Pinpoint the cell where the given text exists, returning its (X, Y) midpoint coordinate. 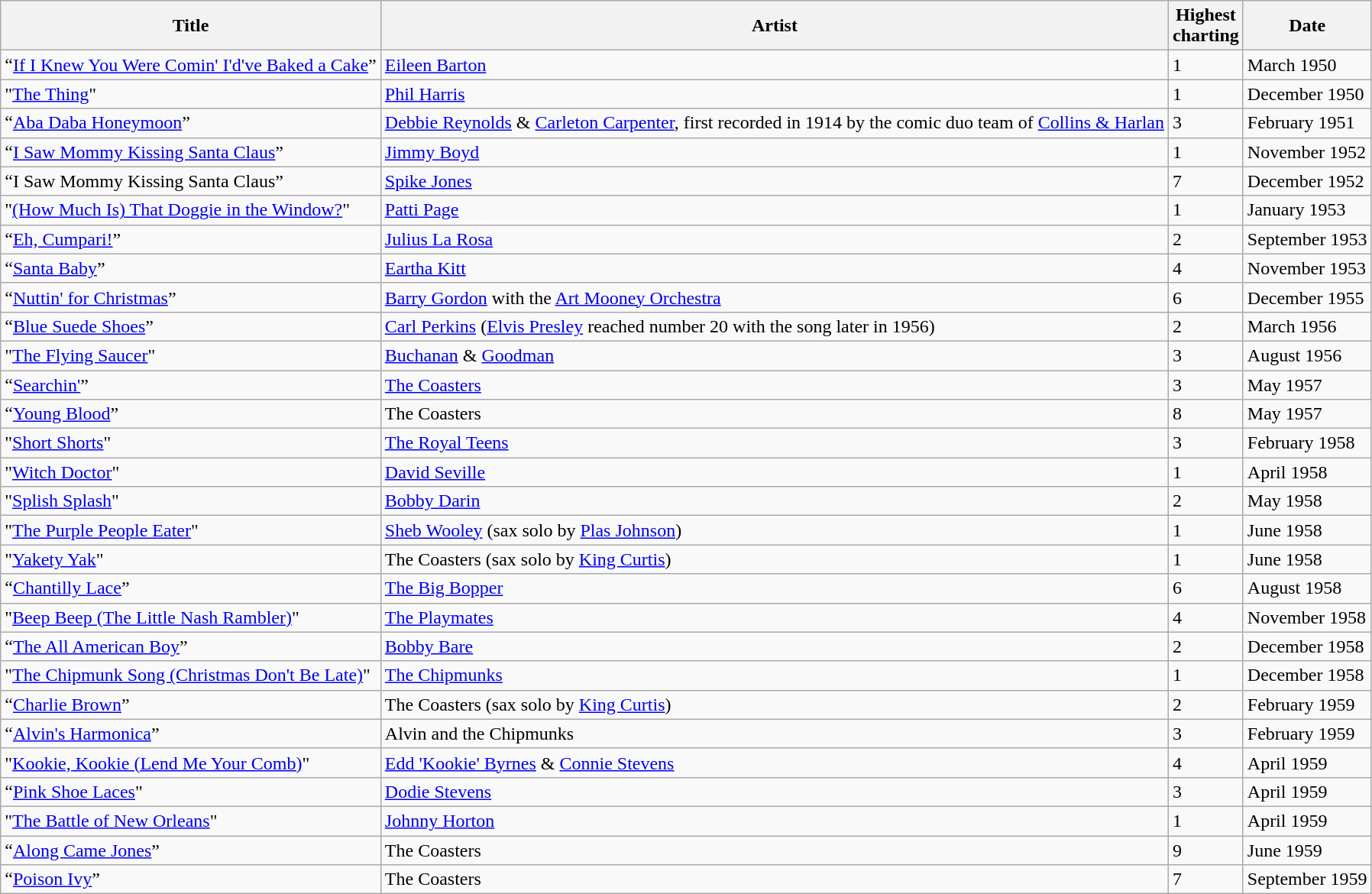
Johnny Horton (775, 821)
November 1952 (1307, 152)
June 1959 (1307, 850)
Dodie Stevens (775, 792)
“Searchin'” (191, 384)
“Pink Shoe Laces" (191, 792)
Eartha Kitt (775, 268)
“If I Knew You Were Comin' I'd've Baked a Cake” (191, 65)
“Nuttin' for Christmas” (191, 297)
9 (1206, 850)
"Yakety Yak" (191, 559)
December 1950 (1307, 94)
Eileen Barton (775, 65)
December 1955 (1307, 297)
“Charlie Brown” (191, 705)
“Along Came Jones” (191, 850)
Debbie Reynolds & Carleton Carpenter, first recorded in 1914 by the comic duo team of Collins & Harlan (775, 123)
March 1956 (1307, 326)
December 1952 (1307, 181)
Edd 'Kookie' Byrnes & Connie Stevens (775, 763)
“Chantilly Lace” (191, 588)
“Eh, Cumpari!” (191, 239)
"Splish Splash" (191, 501)
Buchanan & Goodman (775, 355)
Artist (775, 26)
"Kookie, Kookie (Lend Me Your Comb)" (191, 763)
Highestcharting (1206, 26)
"The Battle of New Orleans" (191, 821)
“Santa Baby” (191, 268)
David Seville (775, 472)
8 (1206, 414)
"Beep Beep (The Little Nash Rambler)" (191, 617)
Sheb Wooley (sax solo by Plas Johnson) (775, 530)
August 1956 (1307, 355)
"The Chipmunk Song (Christmas Don't Be Late)" (191, 675)
Alvin and the Chipmunks (775, 734)
“The All American Boy” (191, 646)
“Alvin's Harmonica” (191, 734)
September 1959 (1307, 879)
January 1953 (1307, 210)
March 1950 (1307, 65)
"Short Shorts" (191, 443)
Julius La Rosa (775, 239)
Bobby Darin (775, 501)
The Big Bopper (775, 588)
"(How Much Is) That Doggie in the Window?" (191, 210)
Patti Page (775, 210)
Bobby Bare (775, 646)
The Playmates (775, 617)
February 1951 (1307, 123)
May 1958 (1307, 501)
August 1958 (1307, 588)
"The Flying Saucer" (191, 355)
Jimmy Boyd (775, 152)
“Young Blood” (191, 414)
“Poison Ivy” (191, 879)
Carl Perkins (Elvis Presley reached number 20 with the song later in 1956) (775, 326)
"The Thing" (191, 94)
Barry Gordon with the Art Mooney Orchestra (775, 297)
“Aba Daba Honeymoon” (191, 123)
Date (1307, 26)
Spike Jones (775, 181)
“Blue Suede Shoes” (191, 326)
November 1953 (1307, 268)
Phil Harris (775, 94)
"Witch Doctor" (191, 472)
The Royal Teens (775, 443)
"The Purple People Eater" (191, 530)
September 1953 (1307, 239)
Title (191, 26)
The Chipmunks (775, 675)
April 1958 (1307, 472)
November 1958 (1307, 617)
February 1958 (1307, 443)
